Output the (X, Y) coordinate of the center of the cell containing the given text.  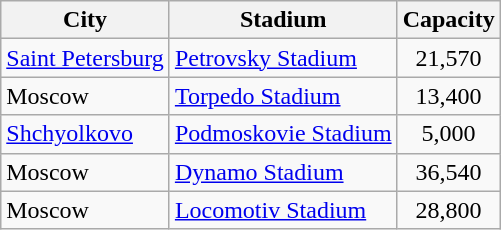
City (86, 20)
21,570 (448, 58)
Shchyolkovo (86, 134)
Petrovsky Stadium (283, 58)
Saint Petersburg (86, 58)
28,800 (448, 210)
Stadium (283, 20)
5,000 (448, 134)
13,400 (448, 96)
36,540 (448, 172)
Locomotiv Stadium (283, 210)
Torpedo Stadium (283, 96)
Podmoskovie Stadium (283, 134)
Capacity (448, 20)
Dynamo Stadium (283, 172)
